Return the (X, Y) coordinate for the center point of the cell that contains the specified text.  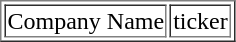
Company Name (86, 20)
ticker (200, 20)
